Locate the cell with the specified text and output its (x, y) center coordinate. 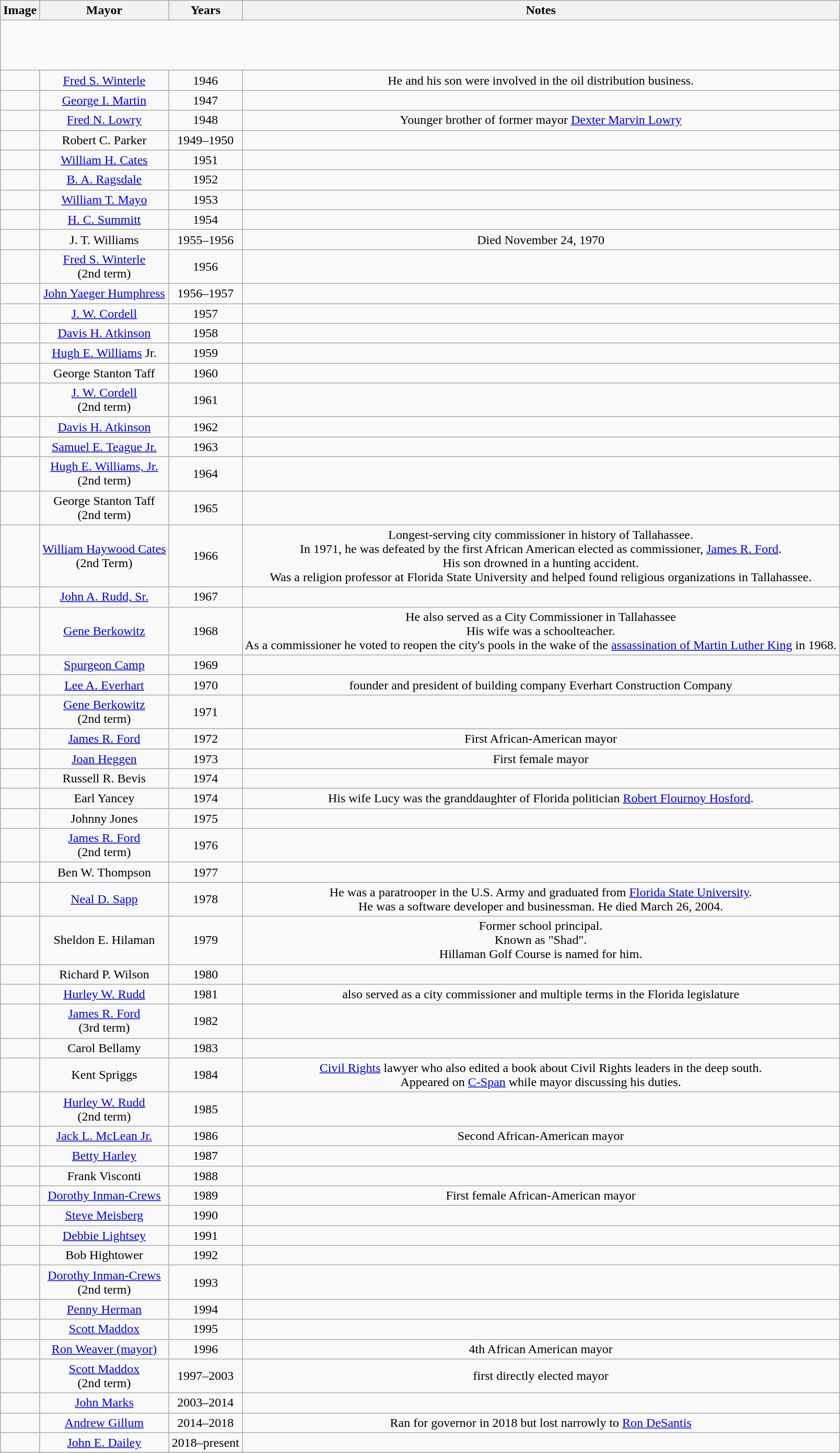
1985 (205, 1109)
1984 (205, 1075)
Steve Meisberg (104, 1216)
James R. Ford (3rd term) (104, 1021)
Died November 24, 1970 (541, 239)
Richard P. Wilson (104, 974)
Hugh E. Williams, Jr. (2nd term) (104, 474)
Former school principal. Known as "Shad". Hillaman Golf Course is named for him. (541, 940)
Mayor (104, 10)
J. W. Cordell (2nd term) (104, 400)
Dorothy Inman-Crews(2nd term) (104, 1283)
John E. Dailey (104, 1443)
He and his son were involved in the oil distribution business. (541, 80)
1959 (205, 353)
Frank Visconti (104, 1175)
1988 (205, 1175)
Debbie Lightsey (104, 1236)
Sheldon E. Hilaman (104, 940)
Hugh E. Williams Jr. (104, 353)
1993 (205, 1283)
1991 (205, 1236)
George Stanton Taff (2nd term) (104, 508)
1995 (205, 1329)
B. A. Ragsdale (104, 180)
1973 (205, 758)
1972 (205, 739)
Ran for governor in 2018 but lost narrowly to Ron DeSantis (541, 1423)
Spurgeon Camp (104, 665)
4th African American mayor (541, 1349)
1948 (205, 120)
J. W. Cordell (104, 313)
1994 (205, 1309)
1977 (205, 872)
Gene Berkowitz (104, 631)
1997–2003 (205, 1376)
John Yaeger Humphress (104, 293)
J. T. Williams (104, 239)
Carol Bellamy (104, 1048)
Russell R. Bevis (104, 779)
William Haywood Cates(2nd Term) (104, 556)
1963 (205, 447)
Dorothy Inman-Crews (104, 1196)
George I. Martin (104, 100)
2018–present (205, 1443)
Penny Herman (104, 1309)
1992 (205, 1255)
1966 (205, 556)
1954 (205, 220)
H. C. Summitt (104, 220)
Hurley W. Rudd (104, 994)
Robert C. Parker (104, 140)
1956 (205, 267)
1978 (205, 899)
1967 (205, 597)
Second African-American mayor (541, 1136)
1962 (205, 427)
Hurley W. Rudd (2nd term) (104, 1109)
1979 (205, 940)
1947 (205, 100)
Years (205, 10)
Earl Yancey (104, 799)
James R. Ford (104, 739)
1955–1956 (205, 239)
Scott Maddox (104, 1329)
1957 (205, 313)
Gene Berkowitz (2nd term) (104, 712)
1961 (205, 400)
Ron Weaver (mayor) (104, 1349)
Kent Spriggs (104, 1075)
1949–1950 (205, 140)
2014–2018 (205, 1423)
First African-American mayor (541, 739)
1951 (205, 160)
Jack L. McLean Jr. (104, 1136)
Notes (541, 10)
1986 (205, 1136)
His wife Lucy was the granddaughter of Florida politician Robert Flournoy Hosford. (541, 799)
1970 (205, 685)
1965 (205, 508)
also served as a city commissioner and multiple terms in the Florida legislature (541, 994)
1975 (205, 818)
founder and president of building company Everhart Construction Company (541, 685)
William H. Cates (104, 160)
Johnny Jones (104, 818)
Andrew Gillum (104, 1423)
1956–1957 (205, 293)
Neal D. Sapp (104, 899)
1983 (205, 1048)
Ben W. Thompson (104, 872)
2003–2014 (205, 1403)
Fred S. Winterle (2nd term) (104, 267)
Bob Hightower (104, 1255)
1971 (205, 712)
Fred S. Winterle (104, 80)
John Marks (104, 1403)
1969 (205, 665)
Joan Heggen (104, 758)
1990 (205, 1216)
1968 (205, 631)
1960 (205, 373)
Fred N. Lowry (104, 120)
1946 (205, 80)
Civil Rights lawyer who also edited a book about Civil Rights leaders in the deep south. Appeared on C-Span while mayor discussing his duties. (541, 1075)
1996 (205, 1349)
1981 (205, 994)
First female mayor (541, 758)
1980 (205, 974)
John A. Rudd, Sr. (104, 597)
1958 (205, 333)
Scott Maddox (2nd term) (104, 1376)
1964 (205, 474)
1987 (205, 1156)
George Stanton Taff (104, 373)
James R. Ford (2nd term) (104, 846)
Image (20, 10)
Betty Harley (104, 1156)
1952 (205, 180)
1982 (205, 1021)
William T. Mayo (104, 200)
First female African-American mayor (541, 1196)
Younger brother of former mayor Dexter Marvin Lowry (541, 120)
first directly elected mayor (541, 1376)
1989 (205, 1196)
1976 (205, 846)
Lee A. Everhart (104, 685)
1953 (205, 200)
Samuel E. Teague Jr. (104, 447)
